Find where the given text appears and provide that cell's center as [x, y] coordinate. 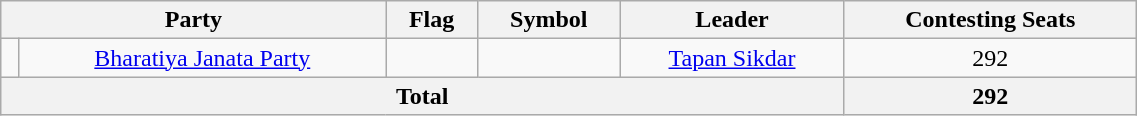
Tapan Sikdar [732, 58]
Leader [732, 20]
Contesting Seats [990, 20]
Flag [432, 20]
Total [422, 96]
Bharatiya Janata Party [202, 58]
Symbol [548, 20]
Party [194, 20]
